Detect which cell encompasses the target text, then output its (X, Y) center coordinate. 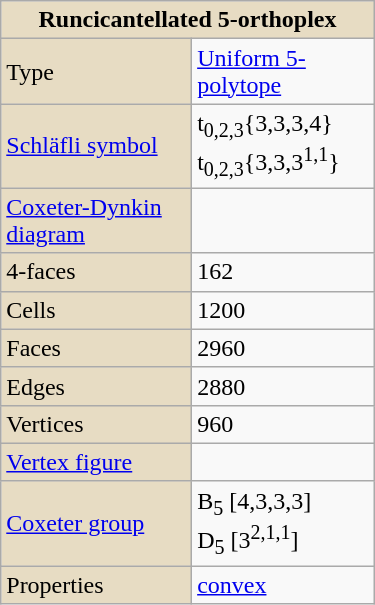
Vertex figure (96, 462)
Type (96, 72)
Coxeter-Dynkin diagram (96, 220)
Runcicantellated 5-orthoplex (188, 20)
2880 (284, 386)
Uniform 5-polytope (284, 72)
Faces (96, 348)
1200 (284, 310)
convex (284, 585)
Cells (96, 310)
Coxeter group (96, 523)
Vertices (96, 424)
960 (284, 424)
t0,2,3{3,3,3,4}t0,2,3{3,3,31,1} (284, 146)
Schläfli symbol (96, 146)
4-faces (96, 272)
Properties (96, 585)
2960 (284, 348)
162 (284, 272)
B5 [4,3,3,3]D5 [32,1,1] (284, 523)
Edges (96, 386)
